Locate the cell with the specified text and output its [X, Y] center coordinate. 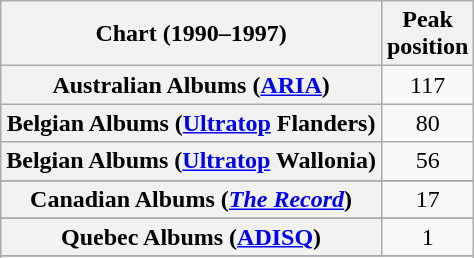
56 [427, 161]
Peakposition [427, 34]
Chart (1990–1997) [192, 34]
Belgian Albums (Ultratop Wallonia) [192, 161]
17 [427, 199]
Canadian Albums (The Record) [192, 199]
117 [427, 85]
Belgian Albums (Ultratop Flanders) [192, 123]
Quebec Albums (ADISQ) [192, 237]
80 [427, 123]
1 [427, 237]
Australian Albums (ARIA) [192, 85]
